Return (X, Y) of the center of cell containing provided text 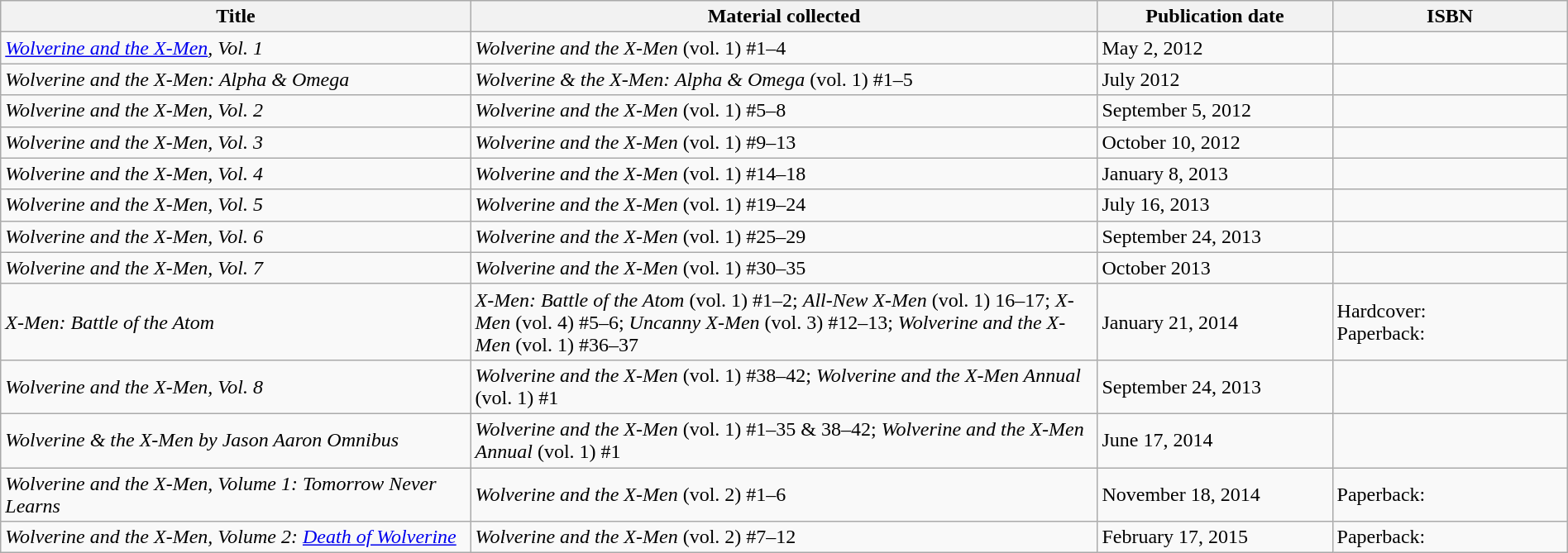
January 8, 2013 (1215, 174)
Wolverine and the X-Men (vol. 1) #14–18 (784, 174)
May 2, 2012 (1215, 48)
Wolverine and the X-Men (vol. 1) #25–29 (784, 236)
Wolverine and the X-Men, Vol. 3 (236, 142)
Wolverine and the X-Men (vol. 1) #19–24 (784, 205)
Publication date (1215, 17)
Wolverine and the X-Men, Volume 2: Death of Wolverine (236, 537)
Wolverine and the X-Men (vol. 2) #1–6 (784, 494)
Wolverine and the X-Men, Vol. 1 (236, 48)
Hardcover: Paperback: (1450, 322)
Wolverine and the X-Men, Vol. 2 (236, 111)
July 16, 2013 (1215, 205)
Wolverine and the X-Men (vol. 1) #5–8 (784, 111)
Title (236, 17)
September 5, 2012 (1215, 111)
Wolverine and the X-Men, Vol. 8 (236, 387)
Wolverine and the X-Men (vol. 1) #30–35 (784, 268)
Wolverine and the X-Men (vol. 1) #9–13 (784, 142)
Wolverine and the X-Men, Volume 1: Tomorrow Never Learns (236, 494)
ISBN (1450, 17)
Material collected (784, 17)
Wolverine and the X-Men, Vol. 6 (236, 236)
October 2013 (1215, 268)
June 17, 2014 (1215, 440)
February 17, 2015 (1215, 537)
November 18, 2014 (1215, 494)
Wolverine and the X-Men (vol. 2) #7–12 (784, 537)
Wolverine and the X-Men (vol. 1) #1–4 (784, 48)
Wolverine & the X-Men by Jason Aaron Omnibus (236, 440)
Wolverine and the X-Men (vol. 1) #38–42; Wolverine and the X-Men Annual (vol. 1) #1 (784, 387)
Wolverine and the X-Men: Alpha & Omega (236, 79)
Wolverine & the X-Men: Alpha & Omega (vol. 1) #1–5 (784, 79)
January 21, 2014 (1215, 322)
July 2012 (1215, 79)
Wolverine and the X-Men, Vol. 7 (236, 268)
Wolverine and the X-Men (vol. 1) #1–35 & 38–42; Wolverine and the X-Men Annual (vol. 1) #1 (784, 440)
X-Men: Battle of the Atom (236, 322)
October 10, 2012 (1215, 142)
Wolverine and the X-Men, Vol. 4 (236, 174)
Wolverine and the X-Men, Vol. 5 (236, 205)
